Return (x, y) of the center of cell containing provided text 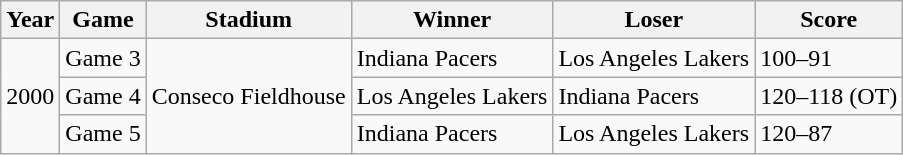
Game 5 (103, 134)
Game 4 (103, 96)
Conseco Fieldhouse (248, 96)
120–118 (OT) (829, 96)
Stadium (248, 20)
100–91 (829, 58)
Game 3 (103, 58)
120–87 (829, 134)
Score (829, 20)
Winner (452, 20)
Game (103, 20)
2000 (30, 96)
Loser (654, 20)
Year (30, 20)
